Identify which cell holds the provided text, then report its [x, y] central coordinate. 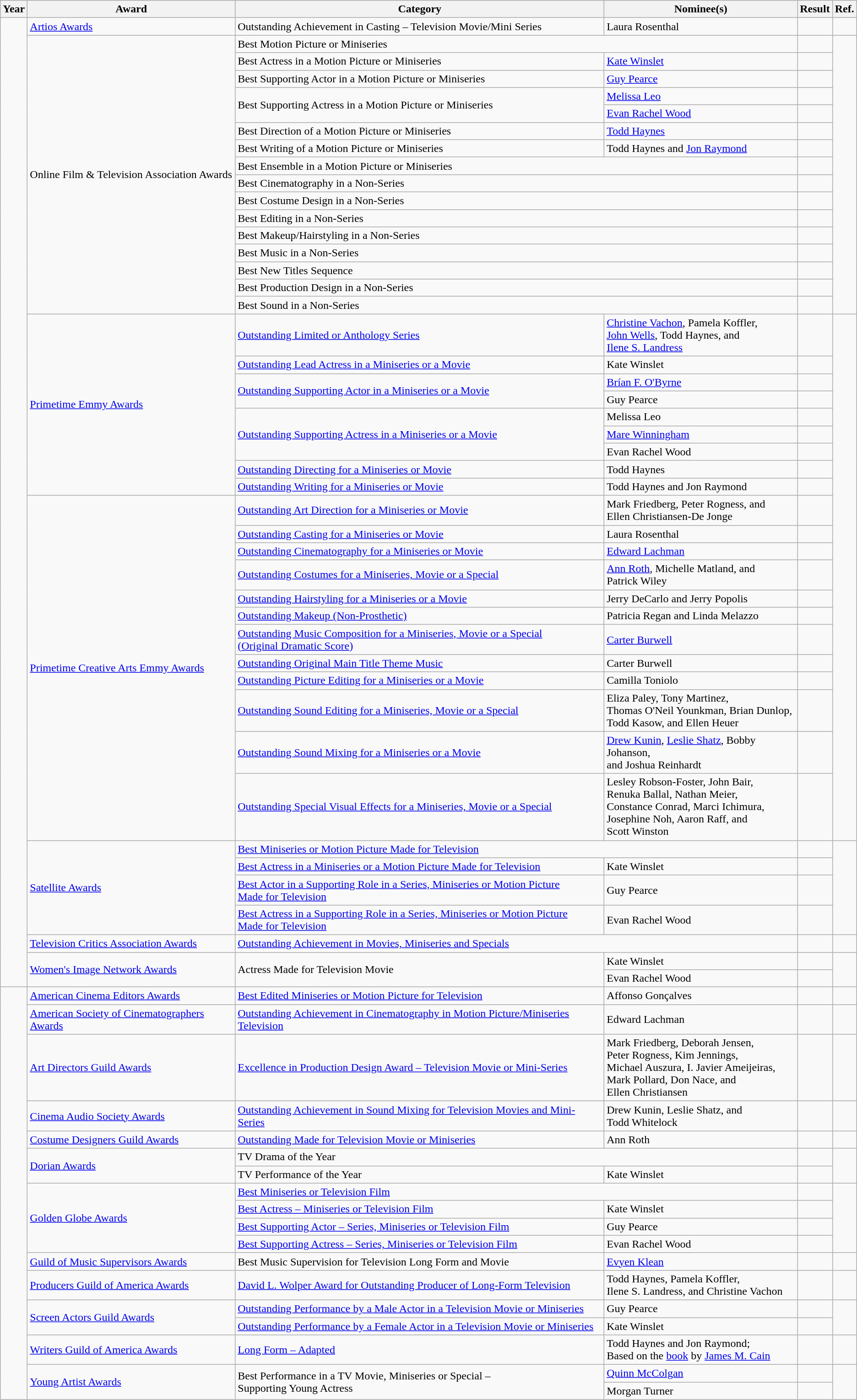
Outstanding Music Composition for a Miniseries, Movie or a Special (Original Dramatic Score) [420, 640]
Outstanding Art Direction for a Miniseries or Movie [420, 510]
Outstanding Costumes for a Miniseries, Movie or a Special [420, 575]
Actress Made for Television Movie [420, 969]
Outstanding Cinematography for a Miniseries or Movie [420, 551]
Christine Vachon, Pamela Koffler, John Wells, Todd Haynes, and Ilene S. Landress [701, 335]
American Cinema Editors Awards [131, 996]
Mare Winningham [701, 434]
Best Performance in a TV Movie, Miniseries or Special – Supporting Young Actress [420, 1382]
Lesley Robson-Foster, John Bair, Renuka Ballal, Nathan Meier, Constance Conrad, Marci Ichimura, Josephine Noh, Aaron Raff, and Scott Winston [701, 807]
Best Supporting Actress – Series, Miniseries or Television Film [420, 1244]
Outstanding Sound Mixing for a Miniseries or a Movie [420, 752]
Best Writing of a Motion Picture or Miniseries [420, 148]
Cinema Audio Society Awards [131, 1116]
Outstanding Made for Television Movie or Miniseries [420, 1140]
Best Motion Picture or Miniseries [516, 44]
Best Production Design in a Non-Series [516, 288]
Outstanding Directing for a Miniseries or Movie [420, 469]
Outstanding Writing for a Miniseries or Movie [420, 486]
Long Form – Adapted [420, 1350]
Outstanding Performance by a Male Actor in a Television Movie or Miniseries [420, 1308]
Patricia Regan and Linda Melazzo [701, 616]
Primetime Emmy Awards [131, 405]
Outstanding Makeup (Non-Prosthetic) [420, 616]
Outstanding Sound Editing for a Miniseries, Movie or a Special [420, 710]
Best Supporting Actor in a Motion Picture or Miniseries [420, 79]
Outstanding Limited or Anthology Series [420, 335]
Outstanding Achievement in Casting – Television Movie/Mini Series [420, 27]
Outstanding Original Main Title Theme Music [420, 663]
Ann Roth [701, 1140]
TV Drama of the Year [516, 1157]
Best Supporting Actress in a Motion Picture or Miniseries [420, 105]
Best Costume Design in a Non-Series [516, 200]
Nominee(s) [701, 9]
Outstanding Supporting Actress in a Miniseries or a Movie [420, 434]
Outstanding Picture Editing for a Miniseries or a Movie [420, 681]
Ann Roth, Michelle Matland, and Patrick Wiley [701, 575]
Women's Image Network Awards [131, 969]
American Society of Cinematographers Awards [131, 1020]
Best Actress in a Miniseries or a Motion Picture Made for Television [420, 866]
Mark Friedberg, Peter Rogness, and Ellen Christiansen-De Jonge [701, 510]
Outstanding Achievement in Sound Mixing for Television Movies and Mini-Series [420, 1116]
Affonso Gonçalves [701, 996]
Quinn McColgan [701, 1373]
Best Direction of a Motion Picture or Miniseries [420, 131]
TV Performance of the Year [420, 1174]
Best Sound in a Non-Series [516, 305]
Costume Designers Guild Awards [131, 1140]
Best Actor in a Supporting Role in a Series, Miniseries or Motion Picture Made for Television [420, 890]
Best Actress in a Motion Picture or Miniseries [420, 61]
Category [420, 9]
Best Cinematography in a Non-Series [516, 183]
Best Music in a Non-Series [516, 253]
Best Actress in a Supporting Role in a Series, Miniseries or Motion Picture Made for Television [420, 920]
Artios Awards [131, 27]
Art Directors Guild Awards [131, 1068]
Best Makeup/Hairstyling in a Non-Series [516, 236]
Camilla Toniolo [701, 681]
Result [815, 9]
Guild of Music Supervisors Awards [131, 1261]
Writers Guild of America Awards [131, 1350]
David L. Wolper Award for Outstanding Producer of Long-Form Television [420, 1285]
Drew Kunin, Leslie Shatz, and Todd Whitelock [701, 1116]
Best New Titles Sequence [516, 270]
Drew Kunin, Leslie Shatz, Bobby Johanson, and Joshua Reinhardt [701, 752]
Dorian Awards [131, 1166]
Ref. [844, 9]
Outstanding Supporting Actor in a Miniseries or a Movie [420, 391]
Satellite Awards [131, 887]
Eliza Paley, Tony Martinez, Thomas O'Neil Younkman, Brian Dunlop, Todd Kasow, and Ellen Heuer [701, 710]
Young Artist Awards [131, 1382]
Best Miniseries or Motion Picture Made for Television [516, 849]
Online Film & Television Association Awards [131, 175]
Evyen Klean [701, 1261]
Todd Haynes and Jon Raymond; Based on the book by James M. Cain [701, 1350]
Producers Guild of America Awards [131, 1285]
Golden Globe Awards [131, 1218]
Best Actress – Miniseries or Television Film [420, 1209]
Outstanding Casting for a Miniseries or Movie [420, 534]
Primetime Creative Arts Emmy Awards [131, 668]
Jerry DeCarlo and Jerry Popolis [701, 599]
Excellence in Production Design Award – Television Movie or Mini-Series [420, 1068]
Outstanding Lead Actress in a Miniseries or a Movie [420, 365]
Television Critics Association Awards [131, 943]
Outstanding Performance by a Female Actor in a Television Movie or Miniseries [420, 1326]
Best Music Supervision for Television Long Form and Movie [420, 1261]
Outstanding Achievement in Cinematography in Motion Picture/Miniseries Television [420, 1020]
Best Edited Miniseries or Motion Picture for Television [420, 996]
Award [131, 9]
Outstanding Hairstyling for a Miniseries or a Movie [420, 599]
Year [14, 9]
Outstanding Special Visual Effects for a Miniseries, Movie or a Special [420, 807]
Mark Friedberg, Deborah Jensen, Peter Rogness, Kim Jennings, Michael Auszura, I. Javier Ameijeiras, Mark Pollard, Don Nace, and Ellen Christiansen [701, 1068]
Morgan Turner [701, 1391]
Brían F. O'Byrne [701, 382]
Screen Actors Guild Awards [131, 1317]
Best Editing in a Non-Series [516, 218]
Best Ensemble in a Motion Picture or Miniseries [516, 166]
Todd Haynes, Pamela Koffler, Ilene S. Landress, and Christine Vachon [701, 1285]
Best Miniseries or Television Film [516, 1192]
Best Supporting Actor – Series, Miniseries or Television Film [420, 1227]
Outstanding Achievement in Movies, Miniseries and Specials [516, 943]
